Determine the [X, Y] coordinate at the center of the cell enclosing the given text.  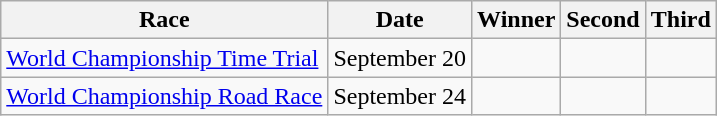
Date [400, 20]
World Championship Time Trial [164, 58]
September 20 [400, 58]
World Championship Road Race [164, 96]
Second [603, 20]
Race [164, 20]
Third [680, 20]
September 24 [400, 96]
Winner [516, 20]
